Find where the given text appears and provide that cell's center as (X, Y) coordinate. 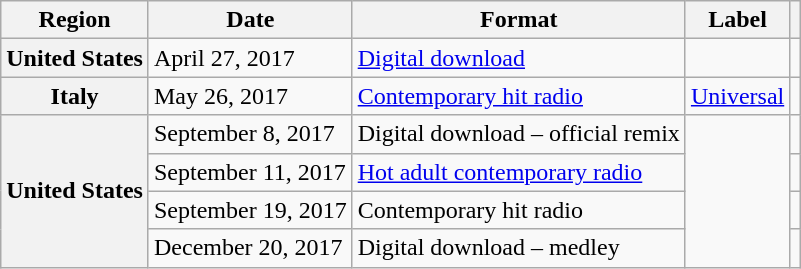
Digital download – official remix (518, 134)
April 27, 2017 (250, 58)
September 8, 2017 (250, 134)
Digital download (518, 58)
Universal (737, 96)
December 20, 2017 (250, 248)
May 26, 2017 (250, 96)
Digital download – medley (518, 248)
Format (518, 20)
Label (737, 20)
Date (250, 20)
Italy (75, 96)
September 11, 2017 (250, 172)
Hot adult contemporary radio (518, 172)
Region (75, 20)
September 19, 2017 (250, 210)
